Find where the given text appears and provide that cell's center as (x, y) coordinate. 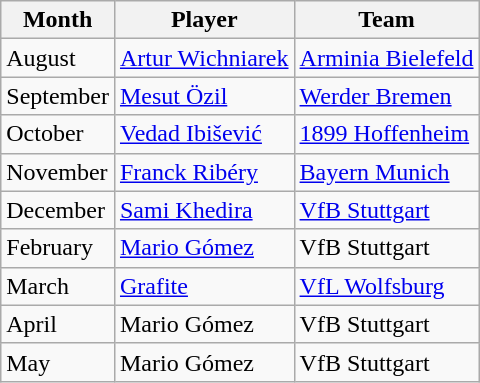
May (58, 362)
September (58, 96)
Artur Wichniarek (204, 58)
Vedad Ibišević (204, 134)
Month (58, 20)
Team (386, 20)
Grafite (204, 286)
1899 Hoffenheim (386, 134)
Franck Ribéry (204, 172)
Mesut Özil (204, 96)
Sami Khedira (204, 210)
February (58, 248)
March (58, 286)
October (58, 134)
Arminia Bielefeld (386, 58)
November (58, 172)
Bayern Munich (386, 172)
April (58, 324)
December (58, 210)
August (58, 58)
VfL Wolfsburg (386, 286)
Werder Bremen (386, 96)
Player (204, 20)
